Identify which cell holds the provided text, then report its [x, y] central coordinate. 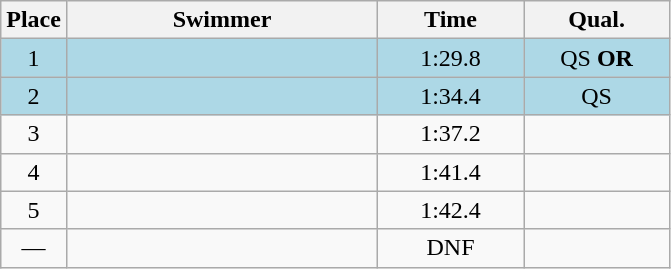
1:29.8 [451, 58]
Time [451, 20]
Swimmer [222, 20]
1:34.4 [451, 96]
3 [34, 134]
QS [597, 96]
Place [34, 20]
1:42.4 [451, 210]
1:41.4 [451, 172]
— [34, 248]
1:37.2 [451, 134]
4 [34, 172]
1 [34, 58]
2 [34, 96]
DNF [451, 248]
QS OR [597, 58]
5 [34, 210]
Qual. [597, 20]
